Return (x, y) of the center of cell containing provided text 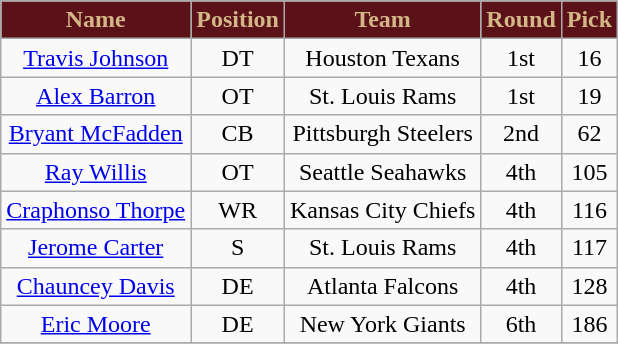
Atlanta Falcons (382, 286)
186 (589, 324)
2nd (521, 134)
62 (589, 134)
19 (589, 96)
Bryant McFadden (96, 134)
Pick (589, 20)
6th (521, 324)
Kansas City Chiefs (382, 210)
Team (382, 20)
Position (238, 20)
117 (589, 248)
DT (238, 58)
CB (238, 134)
Travis Johnson (96, 58)
WR (238, 210)
Alex Barron (96, 96)
128 (589, 286)
Pittsburgh Steelers (382, 134)
Round (521, 20)
Name (96, 20)
Jerome Carter (96, 248)
16 (589, 58)
Houston Texans (382, 58)
116 (589, 210)
Ray Willis (96, 172)
Seattle Seahawks (382, 172)
New York Giants (382, 324)
105 (589, 172)
S (238, 248)
Eric Moore (96, 324)
Craphonso Thorpe (96, 210)
Chauncey Davis (96, 286)
